Return [X, Y] of the center of cell containing provided text 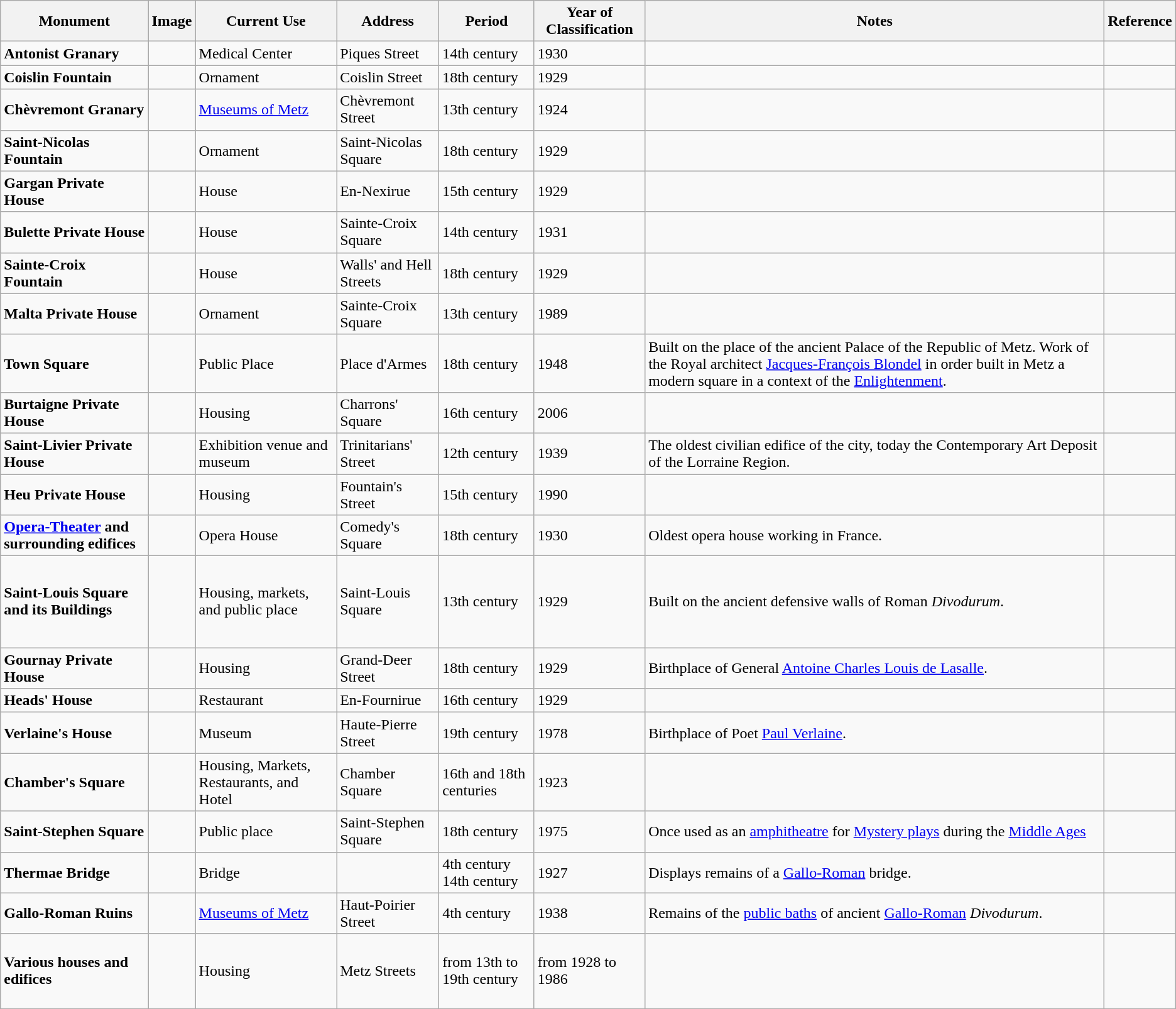
Year of Classification [589, 21]
12th century [487, 454]
Image [172, 21]
Exhibition venue and museum [266, 454]
Saint-Louis Square and its Buildings [74, 602]
Housing, markets, and public place [266, 602]
1939 [589, 454]
Museum [266, 733]
Charrons' Square [388, 412]
Coislin Fountain [74, 77]
Bridge [266, 872]
Sainte-Croix Fountain [74, 273]
Current Use [266, 21]
1989 [589, 314]
Verlaine's House [74, 733]
Gournay Private House [74, 668]
Malta Private House [74, 314]
1924 [589, 109]
Public place [266, 832]
Place d'Armes [388, 363]
Oldest opera house working in France. [874, 535]
Fountain's Street [388, 494]
Remains of the public baths of ancient Gallo-Roman Divodurum. [874, 914]
Trinitarians' Street [388, 454]
1948 [589, 363]
Chèvremont Granary [74, 109]
Medical Center [266, 53]
Address [388, 21]
Walls' and Hell Streets [388, 273]
19th century [487, 733]
Antonist Granary [74, 53]
2006 [589, 412]
1938 [589, 914]
Built on the ancient defensive walls of Roman Divodurum. [874, 602]
Displays remains of a Gallo-Roman bridge. [874, 872]
Haut-Poirier Street [388, 914]
1978 [589, 733]
Opera House [266, 535]
En-Nexirue [388, 191]
Opera-Theater and surrounding edifices [74, 535]
Heads' House [74, 701]
Saint-Nicolas Fountain [74, 151]
Saint-Livier Private House [74, 454]
Metz Streets [388, 971]
Restaurant [266, 701]
Burtaigne Private House [74, 412]
Reference [1140, 21]
Various houses and edifices [74, 971]
Thermae Bridge [74, 872]
Saint-Nicolas Square [388, 151]
4th century [487, 914]
Period [487, 21]
Chamber Square [388, 782]
Haute-Pierre Street [388, 733]
Coislin Street [388, 77]
4th century14th century [487, 872]
The oldest civilian edifice of the city, today the Contemporary Art Deposit of the Lorraine Region. [874, 454]
from 1928 to 1986 [589, 971]
1975 [589, 832]
Public Place [266, 363]
Chamber's Square [74, 782]
Housing, Markets, Restaurants, and Hotel [266, 782]
from 13th to 19th century [487, 971]
Gallo-Roman Ruins [74, 914]
Heu Private House [74, 494]
1931 [589, 232]
16th and 18th centuries [487, 782]
Monument [74, 21]
Comedy's Square [388, 535]
Grand-Deer Street [388, 668]
En-Fournirue [388, 701]
Saint-Louis Square [388, 602]
Chèvremont Street [388, 109]
1927 [589, 872]
Piques Street [388, 53]
Town Square [74, 363]
1990 [589, 494]
Gargan Private House [74, 191]
Notes [874, 21]
Birthplace of Poet Paul Verlaine. [874, 733]
Once used as an amphitheatre for Mystery plays during the Middle Ages [874, 832]
1923 [589, 782]
Birthplace of General Antoine Charles Louis de Lasalle. [874, 668]
Bulette Private House [74, 232]
